Return [x, y] of the center of cell containing provided text 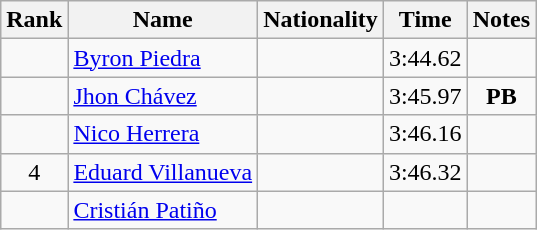
3:45.97 [425, 96]
Jhon Chávez [163, 96]
Byron Piedra [163, 58]
PB [501, 96]
4 [34, 172]
Nationality [321, 20]
Eduard Villanueva [163, 172]
Cristián Patiño [163, 210]
3:46.16 [425, 134]
Nico Herrera [163, 134]
Time [425, 20]
Name [163, 20]
3:46.32 [425, 172]
Notes [501, 20]
Rank [34, 20]
3:44.62 [425, 58]
